Pinpoint the cell where the given text exists, returning its (x, y) midpoint coordinate. 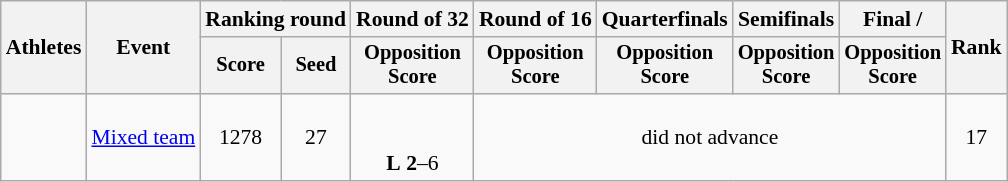
Round of 32 (412, 19)
27 (316, 138)
Event (143, 48)
Semifinals (786, 19)
Score (240, 66)
Seed (316, 66)
L 2–6 (412, 138)
Rank (976, 48)
did not advance (710, 138)
Final / (892, 19)
17 (976, 138)
Quarterfinals (665, 19)
1278 (240, 138)
Ranking round (276, 19)
Athletes (44, 48)
Mixed team (143, 138)
Round of 16 (536, 19)
